Search for the cell housing the specified text and yield its [X, Y] center coordinate. 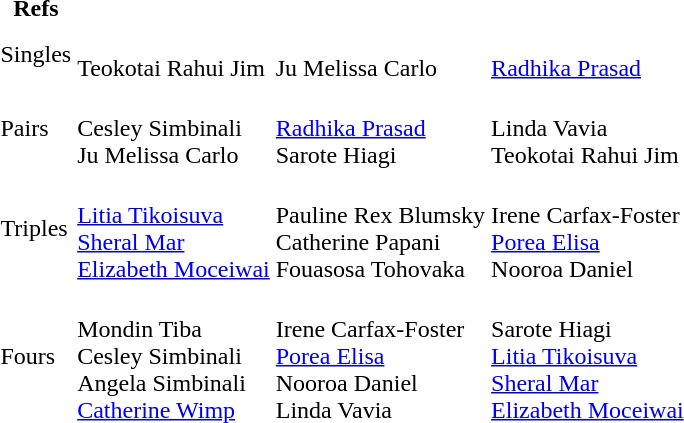
Ju Melissa Carlo [380, 54]
Teokotai Rahui Jim [174, 54]
Radhika PrasadSarote Hiagi [380, 128]
Litia TikoisuvaSheral MarElizabeth Moceiwai [174, 228]
Pauline Rex BlumskyCatherine PapaniFouasosa Tohovaka [380, 228]
Cesley SimbinaliJu Melissa Carlo [174, 128]
